Detect which cell encompasses the target text, then output its (x, y) center coordinate. 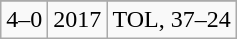
TOL, 37–24 (172, 20)
4–0 (24, 20)
2017 (78, 20)
